Scan for the cell matching the given text and deliver its [X, Y] coordinate at center. 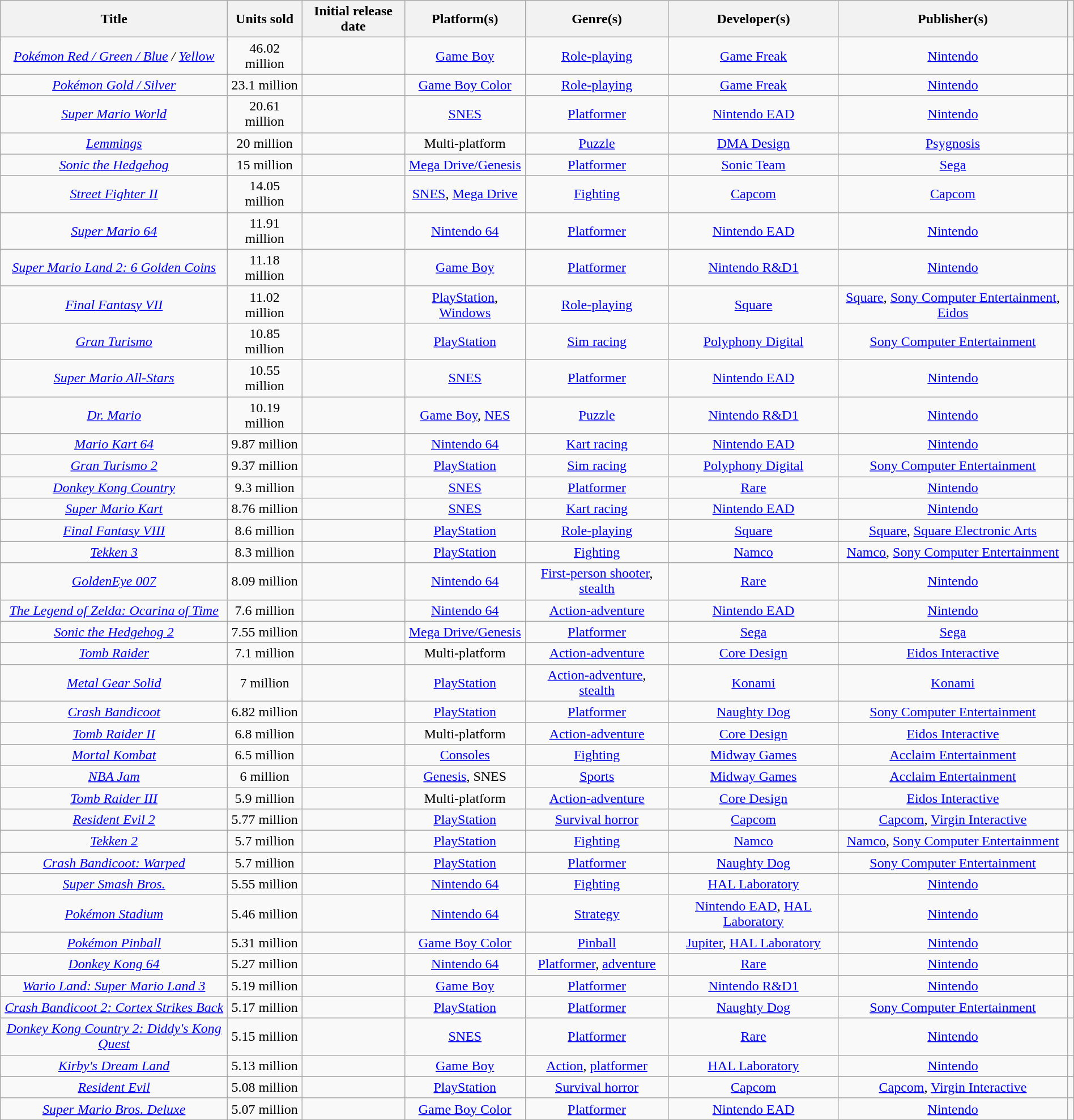
20.61 million [265, 114]
Square, Square Electronic Arts [953, 531]
Jupiter, HAL Laboratory [753, 943]
Sonic Team [753, 165]
Gran Turismo 2 [114, 466]
Metal Gear Solid [114, 683]
Platformer, adventure [597, 964]
5.27 million [265, 964]
GoldenEye 007 [114, 581]
Developer(s) [753, 19]
Super Smash Bros. [114, 884]
15 million [265, 165]
Final Fantasy VII [114, 305]
14.05 million [265, 194]
7 million [265, 683]
5.46 million [265, 914]
Gran Turismo [114, 341]
8.09 million [265, 581]
5.19 million [265, 986]
Resident Evil [114, 1087]
Kirby's Dream Land [114, 1066]
Tomb Raider II [114, 733]
NBA Jam [114, 776]
7.55 million [265, 632]
Game Boy, NES [464, 414]
Sonic the Hedgehog 2 [114, 632]
Resident Evil 2 [114, 820]
6.82 million [265, 712]
Strategy [597, 914]
10.19 million [265, 414]
Dr. Mario [114, 414]
Donkey Kong Country 2: Diddy's Kong Quest [114, 1036]
5.08 million [265, 1087]
Super Mario All-Stars [114, 378]
8.3 million [265, 552]
Pinball [597, 943]
Units sold [265, 19]
5.17 million [265, 1007]
8.76 million [265, 509]
5.77 million [265, 820]
8.6 million [265, 531]
Mario Kart 64 [114, 444]
Street Fighter II [114, 194]
Donkey Kong Country [114, 488]
Lemmings [114, 143]
Super Mario 64 [114, 231]
Genre(s) [597, 19]
Tomb Raider III [114, 798]
Title [114, 19]
Pokémon Pinball [114, 943]
The Legend of Zelda: Ocarina of Time [114, 610]
Crash Bandicoot 2: Cortex Strikes Back [114, 1007]
Super Mario Land 2: 6 Golden Coins [114, 267]
Super Mario Kart [114, 509]
Crash Bandicoot [114, 712]
10.55 million [265, 378]
Wario Land: Super Mario Land 3 [114, 986]
Nintendo EAD, HAL Laboratory [753, 914]
Super Mario World [114, 114]
Donkey Kong 64 [114, 964]
11.91 million [265, 231]
5.31 million [265, 943]
7.1 million [265, 653]
PlayStation, Windows [464, 305]
5.55 million [265, 884]
First-person shooter, stealth [597, 581]
Tekken 2 [114, 841]
Action-adventure, stealth [597, 683]
6.5 million [265, 755]
9.87 million [265, 444]
Tomb Raider [114, 653]
11.02 million [265, 305]
DMA Design [753, 143]
23.1 million [265, 85]
Genesis, SNES [464, 776]
5.07 million [265, 1109]
Sports [597, 776]
Action, platformer [597, 1066]
SNES, Mega Drive [464, 194]
9.3 million [265, 488]
Publisher(s) [953, 19]
Pokémon Stadium [114, 914]
Sonic the Hedgehog [114, 165]
5.15 million [265, 1036]
Pokémon Gold / Silver [114, 85]
Psygnosis [953, 143]
Final Fantasy VIII [114, 531]
Square, Sony Computer Entertainment, Eidos [953, 305]
5.9 million [265, 798]
Tekken 3 [114, 552]
46.02 million [265, 55]
Platform(s) [464, 19]
7.6 million [265, 610]
11.18 million [265, 267]
Consoles [464, 755]
5.13 million [265, 1066]
9.37 million [265, 466]
Crash Bandicoot: Warped [114, 863]
6.8 million [265, 733]
20 million [265, 143]
Initial release date [353, 19]
Mortal Kombat [114, 755]
Pokémon Red / Green / Blue / Yellow [114, 55]
10.85 million [265, 341]
Super Mario Bros. Deluxe [114, 1109]
6 million [265, 776]
